From the cell containing the given text, extract its center point as [X, Y] coordinate. 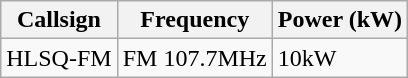
10kW [340, 58]
Power (kW) [340, 20]
FM 107.7MHz [194, 58]
Callsign [59, 20]
HLSQ-FM [59, 58]
Frequency [194, 20]
